Scan for the cell matching the given text and deliver its [x, y] coordinate at center. 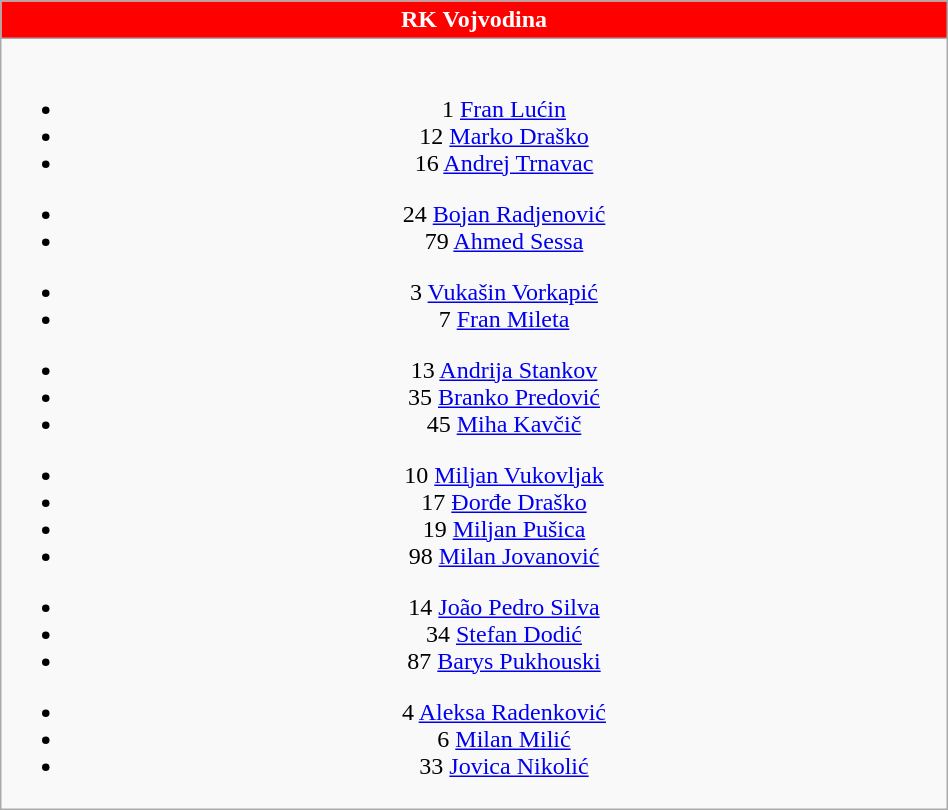
RK Vojvodina [474, 20]
